Output the (x, y) coordinate of the center of the cell containing the given text.  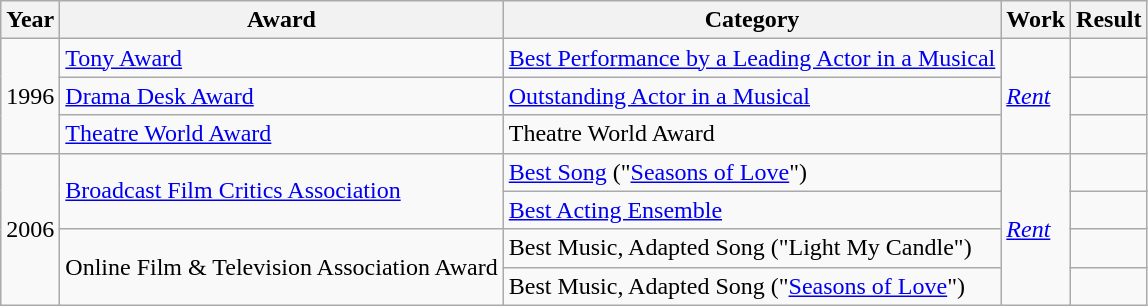
Category (752, 20)
Best Music, Adapted Song ("Light My Candle") (752, 248)
Result (1109, 20)
Drama Desk Award (282, 96)
Award (282, 20)
2006 (30, 229)
Year (30, 20)
Broadcast Film Critics Association (282, 191)
Best Song ("Seasons of Love") (752, 172)
Best Music, Adapted Song ("Seasons of Love") (752, 286)
1996 (30, 96)
Work (1036, 20)
Outstanding Actor in a Musical (752, 96)
Tony Award (282, 58)
Best Acting Ensemble (752, 210)
Online Film & Television Association Award (282, 267)
Best Performance by a Leading Actor in a Musical (752, 58)
